Capture the cell that displays the provided text and extract its [x, y] central coordinate. 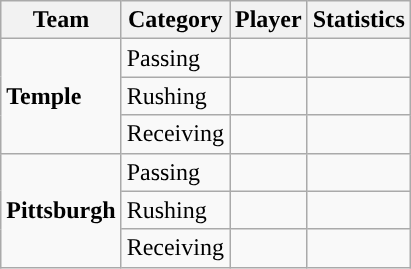
Team [61, 20]
Statistics [358, 20]
Player [269, 20]
Category [175, 20]
Pittsburgh [61, 210]
Temple [61, 96]
